Find where the given text appears and provide that cell's center as (x, y) coordinate. 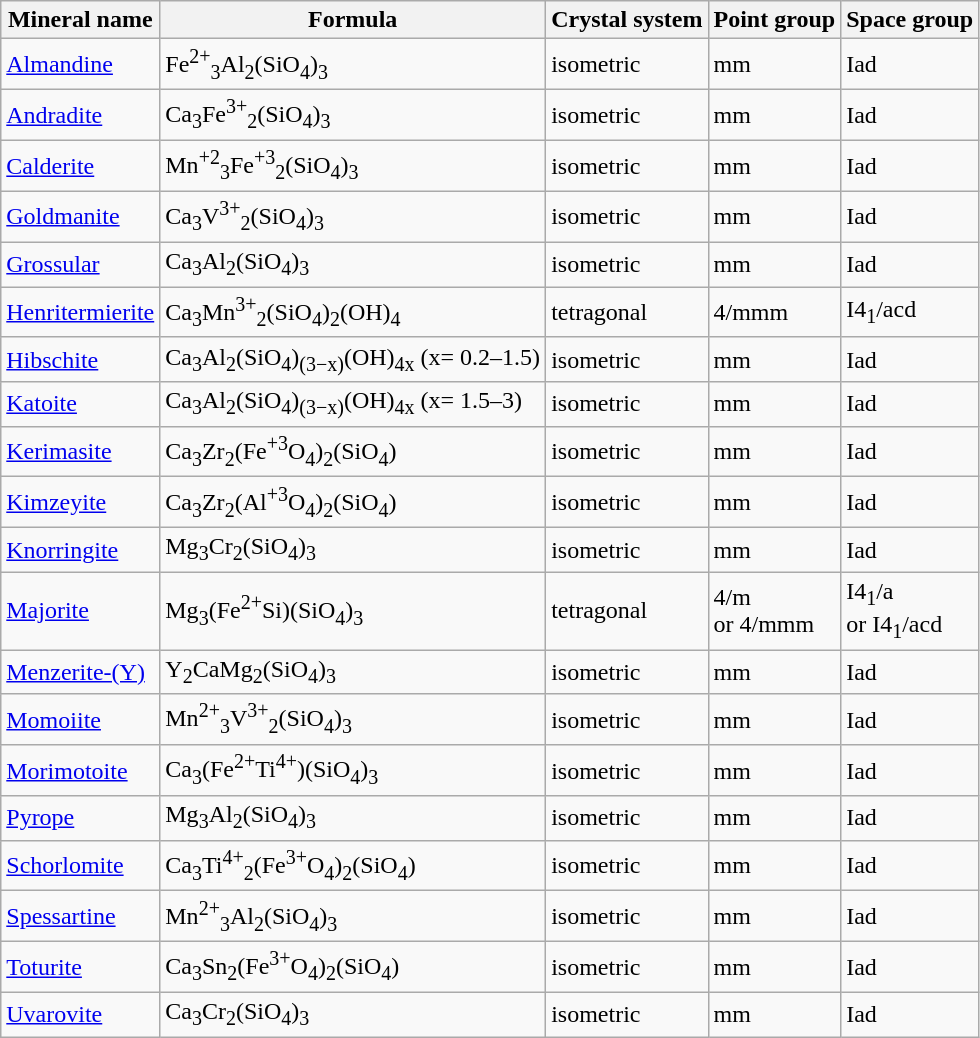
Mn2+3Al2(SiO4)3 (353, 916)
Calderite (80, 166)
Henritermierite (80, 312)
Momoiite (80, 720)
Mg3(Fe2+Si)(SiO4)3 (353, 611)
Mn2+3V3+2(SiO4)3 (353, 720)
Mg3Cr2(SiO4)3 (353, 550)
Crystal system (627, 20)
Ca3V3+2(SiO4)3 (353, 216)
Fe2+3Al2(SiO4)3 (353, 64)
Schorlomite (80, 866)
Spessartine (80, 916)
Ca3Al2(SiO4)(3−x)(OH)4x (x= 0.2–1.5) (353, 359)
Ca3Cr2(SiO4)3 (353, 1015)
I41/a or I41/acd (910, 611)
Uvarovite (80, 1015)
Goldmanite (80, 216)
Ca3Ti4+2(Fe3+O4)2(SiO4) (353, 866)
Morimotoite (80, 770)
Mn+23Fe+32(SiO4)3 (353, 166)
Ca3Fe3+2(SiO4)3 (353, 116)
Ca3Al2(SiO4)3 (353, 264)
Ca3Sn2(Fe3+O4)2(SiO4) (353, 968)
Space group (910, 20)
Andradite (80, 116)
Hibschite (80, 359)
Kimzeyite (80, 502)
4/m or 4/mmm (774, 611)
I41/acd (910, 312)
Ca3Zr2(Al+3O4)2(SiO4) (353, 502)
Menzerite-(Y) (80, 672)
Ca3Zr2(Fe+3O4)2(SiO4) (353, 452)
Ca3Al2(SiO4)(3−x)(OH)4x (x= 1.5–3) (353, 404)
Mg3Al2(SiO4)3 (353, 818)
Y2CaMg2(SiO4)3 (353, 672)
Majorite (80, 611)
Formula (353, 20)
Grossular (80, 264)
Point group (774, 20)
Katoite (80, 404)
Knorringite (80, 550)
Toturite (80, 968)
Ca3(Fe2+Ti4+)(SiO4)3 (353, 770)
4/mmm (774, 312)
Pyrope (80, 818)
Almandine (80, 64)
Ca3Mn3+2(SiO4)2(OH)4 (353, 312)
Mineral name (80, 20)
Kerimasite (80, 452)
